Find where the given text appears and provide that cell's center as (X, Y) coordinate. 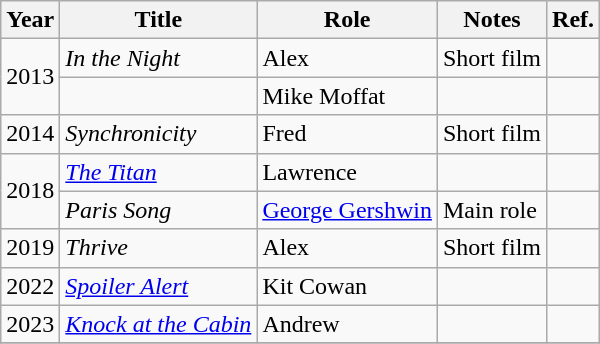
In the Night (158, 58)
Notes (492, 20)
2013 (30, 77)
The Titan (158, 172)
Andrew (348, 324)
Ref. (574, 20)
2023 (30, 324)
Mike Moffat (348, 96)
Fred (348, 134)
2022 (30, 286)
Synchronicity (158, 134)
Thrive (158, 248)
Kit Cowan (348, 286)
Paris Song (158, 210)
Spoiler Alert (158, 286)
2019 (30, 248)
Title (158, 20)
George Gershwin (348, 210)
2018 (30, 191)
Knock at the Cabin (158, 324)
Lawrence (348, 172)
2014 (30, 134)
Main role (492, 210)
Year (30, 20)
Role (348, 20)
